Return the (x, y) coordinate for the center point of the cell that contains the specified text.  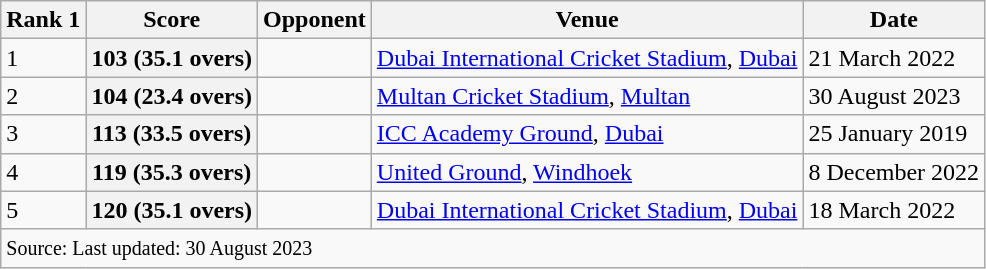
Venue (587, 20)
30 August 2023 (894, 96)
2 (44, 96)
Opponent (315, 20)
Score (172, 20)
119 (35.3 overs) (172, 172)
United Ground, Windhoek (587, 172)
103 (35.1 overs) (172, 58)
5 (44, 210)
8 December 2022 (894, 172)
ICC Academy Ground, Dubai (587, 134)
21 March 2022 (894, 58)
25 January 2019 (894, 134)
18 March 2022 (894, 210)
Rank 1 (44, 20)
120 (35.1 overs) (172, 210)
104 (23.4 overs) (172, 96)
3 (44, 134)
Source: Last updated: 30 August 2023 (493, 248)
1 (44, 58)
Multan Cricket Stadium, Multan (587, 96)
4 (44, 172)
Date (894, 20)
113 (33.5 overs) (172, 134)
